Pinpoint the cell where the given text exists, returning its [x, y] midpoint coordinate. 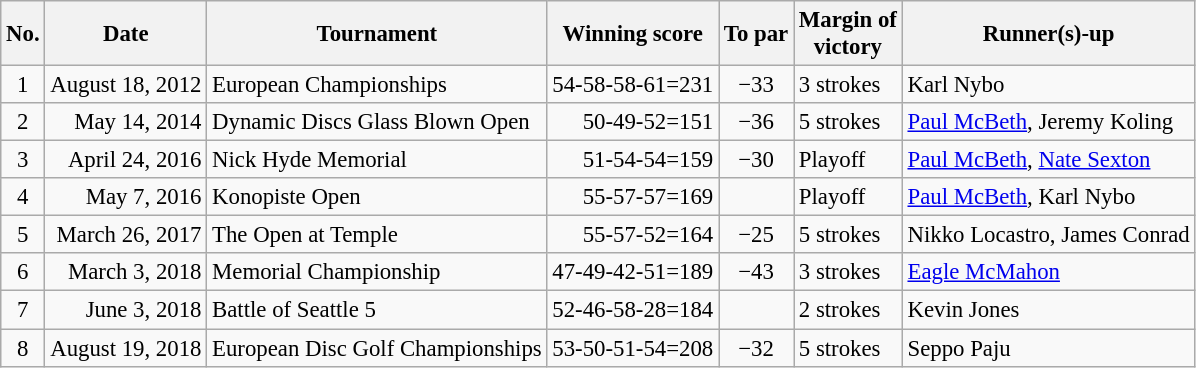
European Disc Golf Championships [377, 348]
−30 [756, 160]
The Open at Temple [377, 235]
Winning score [633, 34]
−33 [756, 85]
51-54-54=159 [633, 160]
March 3, 2018 [126, 273]
2 [23, 122]
Paul McBeth, Karl Nybo [1048, 197]
Memorial Championship [377, 273]
54-58-58-61=231 [633, 85]
8 [23, 348]
European Championships [377, 85]
August 18, 2012 [126, 85]
Seppo Paju [1048, 348]
Dynamic Discs Glass Blown Open [377, 122]
No. [23, 34]
Eagle McMahon [1048, 273]
3 [23, 160]
Konopiste Open [377, 197]
53-50-51-54=208 [633, 348]
April 24, 2016 [126, 160]
To par [756, 34]
Nikko Locastro, James Conrad [1048, 235]
4 [23, 197]
55-57-52=164 [633, 235]
Paul McBeth, Jeremy Koling [1048, 122]
June 3, 2018 [126, 310]
May 14, 2014 [126, 122]
March 26, 2017 [126, 235]
−43 [756, 273]
Paul McBeth, Nate Sexton [1048, 160]
−32 [756, 348]
Karl Nybo [1048, 85]
5 [23, 235]
50-49-52=151 [633, 122]
−25 [756, 235]
−36 [756, 122]
1 [23, 85]
Battle of Seattle 5 [377, 310]
2 strokes [848, 310]
May 7, 2016 [126, 197]
7 [23, 310]
6 [23, 273]
47-49-42-51=189 [633, 273]
Runner(s)-up [1048, 34]
55-57-57=169 [633, 197]
Nick Hyde Memorial [377, 160]
August 19, 2018 [126, 348]
Margin ofvictory [848, 34]
Date [126, 34]
Kevin Jones [1048, 310]
Tournament [377, 34]
52-46-58-28=184 [633, 310]
